Capture the cell that displays the provided text and extract its [X, Y] central coordinate. 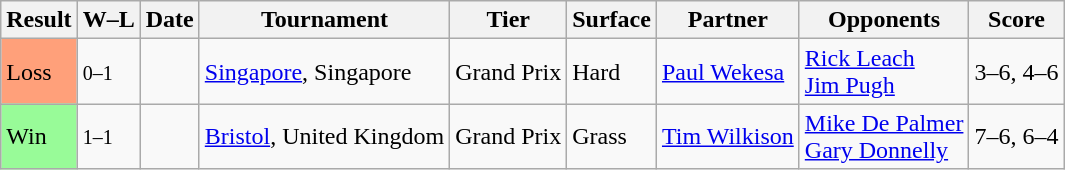
Grass [612, 136]
1–1 [108, 136]
Score [1016, 20]
3–6, 4–6 [1016, 72]
Result [39, 20]
Tier [508, 20]
Partner [728, 20]
7–6, 6–4 [1016, 136]
Mike De Palmer Gary Donnelly [884, 136]
Singapore, Singapore [324, 72]
Win [39, 136]
Opponents [884, 20]
Hard [612, 72]
Loss [39, 72]
Rick Leach Jim Pugh [884, 72]
Surface [612, 20]
Bristol, United Kingdom [324, 136]
Tim Wilkison [728, 136]
Paul Wekesa [728, 72]
Tournament [324, 20]
Date [170, 20]
0–1 [108, 72]
W–L [108, 20]
